Extract the [x, y] coordinate from the center of the cell holding the provided text.  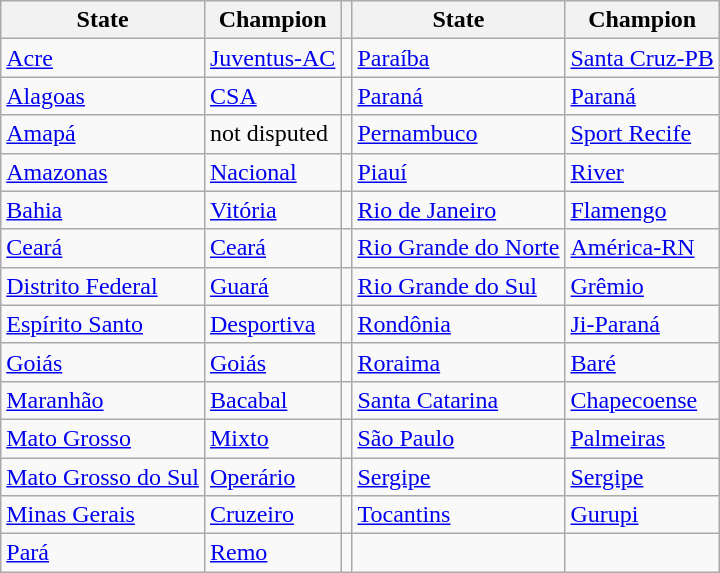
Maranhão [103, 400]
Nacional [272, 172]
Grêmio [642, 286]
Sport Recife [642, 134]
Mato Grosso do Sul [103, 477]
Paraíba [458, 58]
Vitória [272, 210]
Pernambuco [458, 134]
Chapecoense [642, 400]
Mato Grosso [103, 438]
Cruzeiro [272, 515]
Flamengo [642, 210]
Piauí [458, 172]
Distrito Federal [103, 286]
not disputed [272, 134]
Guará [272, 286]
Rondônia [458, 324]
América-RN [642, 248]
Remo [272, 553]
Santa Cruz-PB [642, 58]
Acre [103, 58]
Baré [642, 362]
Mixto [272, 438]
Pará [103, 553]
Minas Gerais [103, 515]
Bahia [103, 210]
Roraima [458, 362]
Rio Grande do Sul [458, 286]
Alagoas [103, 96]
Desportiva [272, 324]
CSA [272, 96]
Ji-Paraná [642, 324]
Espírito Santo [103, 324]
Santa Catarina [458, 400]
Juventus-AC [272, 58]
Bacabal [272, 400]
Amazonas [103, 172]
Palmeiras [642, 438]
Rio de Janeiro [458, 210]
Gurupi [642, 515]
Rio Grande do Norte [458, 248]
Tocantins [458, 515]
Amapá [103, 134]
Operário [272, 477]
São Paulo [458, 438]
River [642, 172]
